Scan for the cell matching the given text and deliver its [X, Y] coordinate at center. 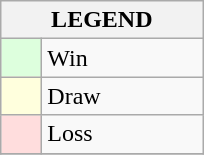
Win [122, 58]
Loss [122, 134]
Draw [122, 96]
LEGEND [102, 20]
